Return [x, y] of the center of cell containing provided text 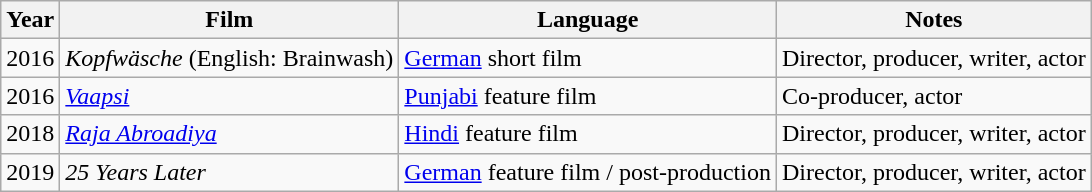
25 Years Later [230, 172]
Film [230, 20]
Language [588, 20]
2019 [30, 172]
Punjabi feature film [588, 96]
Notes [934, 20]
2018 [30, 134]
Year [30, 20]
Hindi feature film [588, 134]
Co-producer, actor [934, 96]
Vaapsi [230, 96]
Raja Abroadiya [230, 134]
Kopfwäsche (English: Brainwash) [230, 58]
German short film [588, 58]
German feature film / post-production [588, 172]
